Return the [X, Y] coordinate for the center point of the cell that contains the specified text.  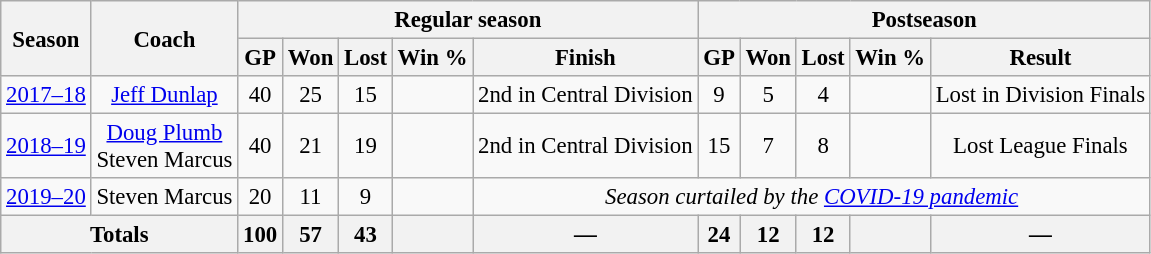
4 [823, 95]
Totals [120, 235]
2018–19 [46, 146]
100 [260, 235]
20 [260, 197]
Season [46, 38]
8 [823, 146]
21 [310, 146]
5 [768, 95]
Lost League Finals [1040, 146]
Finish [586, 58]
Jeff Dunlap [164, 95]
Postseason [924, 20]
Result [1040, 58]
Steven Marcus [164, 197]
Regular season [468, 20]
7 [768, 146]
11 [310, 197]
57 [310, 235]
2019–20 [46, 197]
24 [719, 235]
Doug PlumbSteven Marcus [164, 146]
Lost in Division Finals [1040, 95]
Season curtailed by the COVID-19 pandemic [812, 197]
19 [366, 146]
2017–18 [46, 95]
Coach [164, 38]
25 [310, 95]
43 [366, 235]
